From the cell containing the given text, extract its center point as [x, y] coordinate. 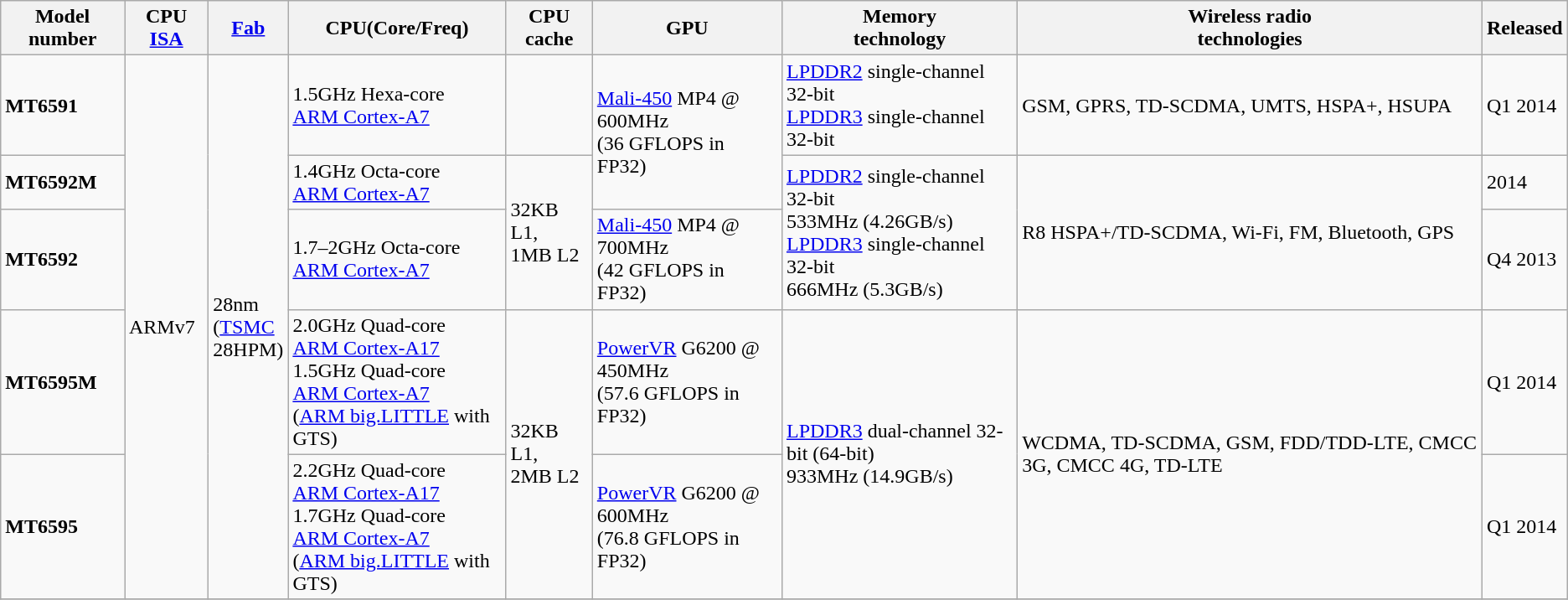
MT6595M [63, 382]
R8 HSPA+/TD-SCDMA, Wi-Fi, FM, Bluetooth, GPS [1250, 232]
LPDDR3 dual-channel 32-bit (64-bit)933MHz (14.9GB/s) [900, 454]
GPU [687, 28]
ARMv7 [166, 327]
28nm (TSMC 28HPM) [248, 327]
LPDDR2 single-channel 32-bitLPDDR3 single-channel 32-bit [900, 106]
CPU(Core/Freq) [397, 28]
WCDMA, TD-SCDMA, GSM, FDD/TDD-LTE, CMCC 3G, CMCC 4G, TD-LTE [1250, 454]
2.2GHz Quad-core ARM Cortex-A17 1.7GHz Quad-core ARM Cortex-A7 (ARM big.LITTLE with GTS) [397, 526]
CPU cache [549, 28]
Memory technology [900, 28]
Released [1524, 28]
32KB L1, 2MB L2 [549, 454]
MT6591 [63, 106]
PowerVR G6200 @ 600MHz(76.8 GFLOPS in FP32) [687, 526]
Wireless radio technologies [1250, 28]
MT6592M [63, 183]
PowerVR G6200 @ 450MHz(57.6 GFLOPS in FP32) [687, 382]
1.7–2GHz Octa-core ARM Cortex-A7 [397, 260]
MT6592 [63, 260]
Fab [248, 28]
MT6595 [63, 526]
32KB L1, 1MB L2 [549, 232]
Mali-450 MP4 @ 600MHz(36 GFLOPS in FP32) [687, 132]
GSM, GPRS, TD-SCDMA, UMTS, HSPA+, HSUPA [1250, 106]
1.4GHz Octa-core ARM Cortex-A7 [397, 183]
Model number [63, 28]
2014 [1524, 183]
1.5GHz Hexa-core ARM Cortex-A7 [397, 106]
Mali-450 MP4 @ 700MHz(42 GFLOPS in FP32) [687, 260]
CPU ISA [166, 28]
Q4 2013 [1524, 260]
2.0GHz Quad-core ARM Cortex-A17 1.5GHz Quad-core ARM Cortex-A7 (ARM big.LITTLE with GTS) [397, 382]
LPDDR2 single-channel 32-bit533MHz (4.26GB/s)LPDDR3 single-channel 32-bit666MHz (5.3GB/s) [900, 232]
